Provide the [x, y] coordinate of the cell's center where the given text is located.  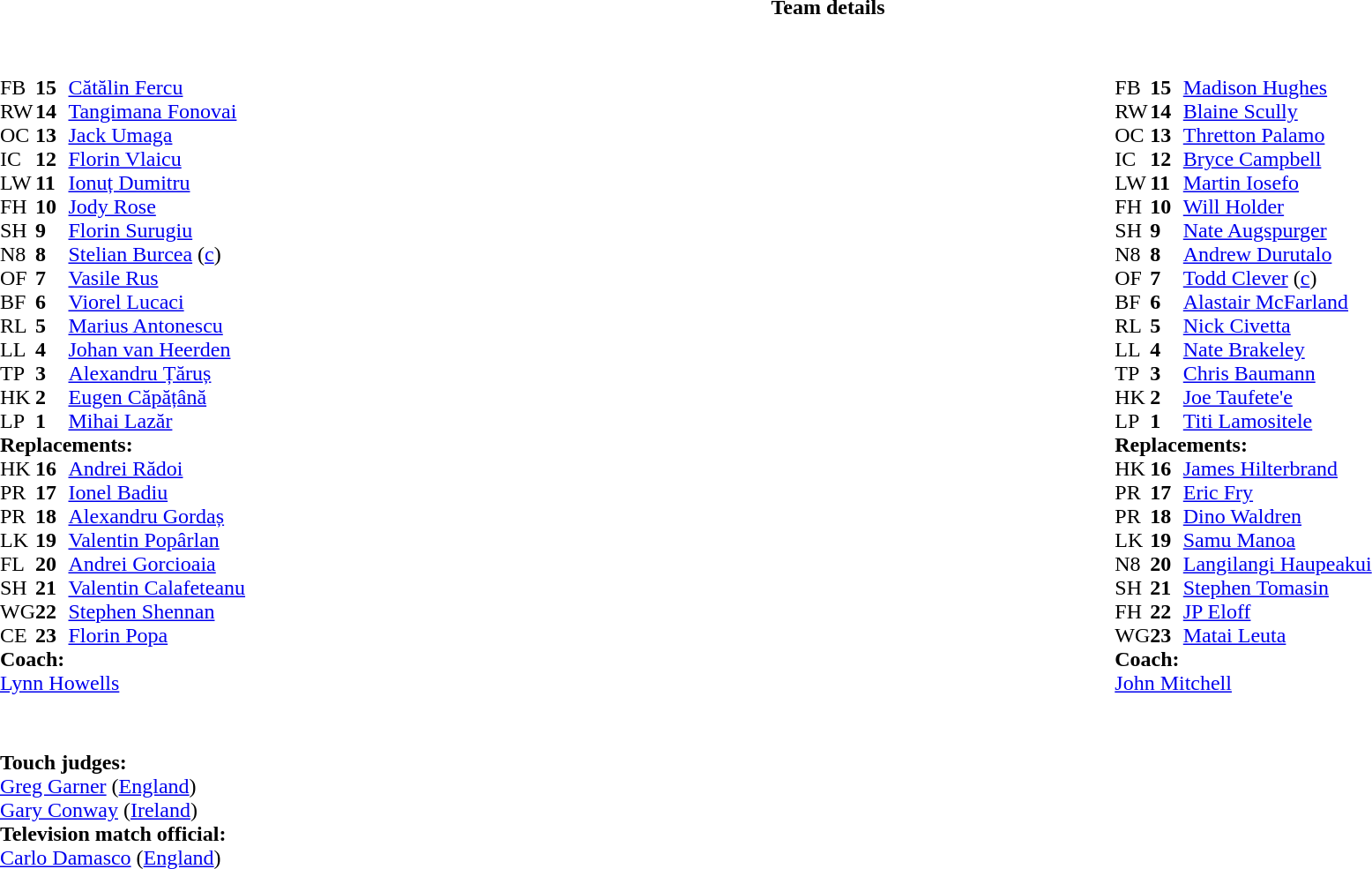
Mihai Lazăr [157, 422]
Viorel Lucaci [157, 302]
Blaine Scully [1278, 111]
Andrei Gorcioaia [157, 565]
Marius Antonescu [157, 326]
Florin Popa [157, 635]
Will Holder [1278, 206]
Johan van Heerden [157, 349]
Cătălin Fercu [157, 88]
Eugen Căpățână [157, 397]
Samu Manoa [1278, 540]
Nate Brakeley [1278, 349]
Andrew Durutalo [1278, 254]
Jack Umaga [157, 136]
Lynn Howells [123, 683]
Joe Taufete'e [1278, 397]
Stephen Shennan [157, 612]
Nick Civetta [1278, 326]
John Mitchell [1243, 683]
Dino Waldren [1278, 517]
Thretton Palamo [1278, 136]
Ionel Badiu [157, 492]
Langilangi Haupeakui [1278, 565]
Alastair McFarland [1278, 302]
Tangimana Fonovai [157, 111]
Valentin Popârlan [157, 540]
Vasile Rus [157, 279]
Alexandru Țăruș [157, 374]
Todd Clever (c) [1278, 279]
Chris Baumann [1278, 374]
Ionuț Dumitru [157, 184]
Stelian Burcea (c) [157, 254]
Jody Rose [157, 206]
Florin Vlaicu [157, 159]
FL [18, 565]
Nate Augspurger [1278, 231]
Titi Lamositele [1278, 422]
JP Eloff [1278, 612]
Valentin Calafeteanu [157, 588]
Bryce Campbell [1278, 159]
Matai Leuta [1278, 635]
Madison Hughes [1278, 88]
Alexandru Gordaș [157, 517]
Andrei Rădoi [157, 469]
Florin Surugiu [157, 231]
James Hilterbrand [1278, 469]
Stephen Tomasin [1278, 588]
Martin Iosefo [1278, 184]
Eric Fry [1278, 492]
CE [18, 635]
